Pinpoint the cell where the given text exists, returning its (X, Y) midpoint coordinate. 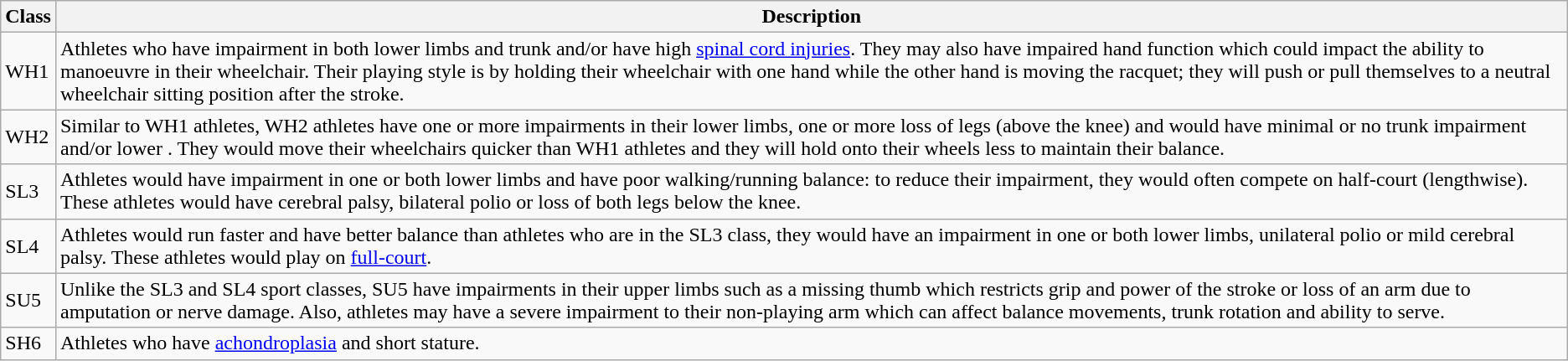
SH6 (28, 343)
SL4 (28, 246)
Athletes who have achondroplasia and short stature. (811, 343)
SU5 (28, 300)
SL3 (28, 191)
Class (28, 17)
Description (811, 17)
WH2 (28, 137)
WH1 (28, 71)
